From the cell containing the given text, extract its center point as (x, y) coordinate. 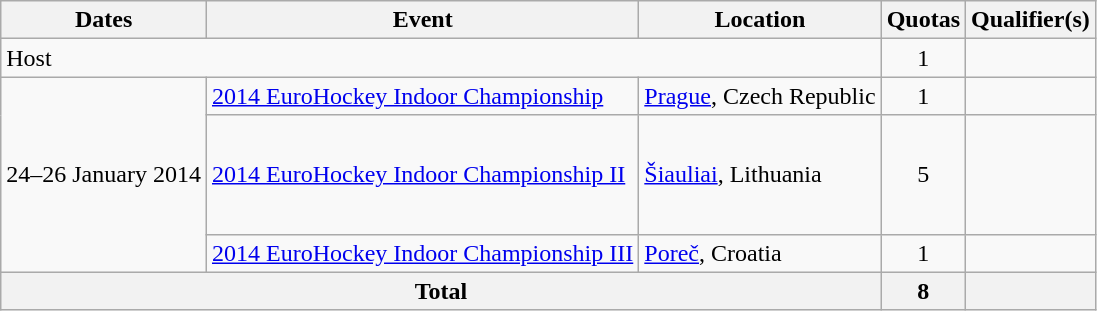
Quotas (923, 20)
Host (441, 58)
Šiauliai, Lithuania (760, 174)
2014 EuroHockey Indoor Championship II (422, 174)
24–26 January 2014 (104, 174)
Total (441, 291)
8 (923, 291)
Dates (104, 20)
Event (422, 20)
2014 EuroHockey Indoor Championship III (422, 253)
2014 EuroHockey Indoor Championship (422, 96)
Prague, Czech Republic (760, 96)
Poreč, Croatia (760, 253)
5 (923, 174)
Qualifier(s) (1031, 20)
Location (760, 20)
